Pinpoint the cell where the given text exists, returning its [X, Y] midpoint coordinate. 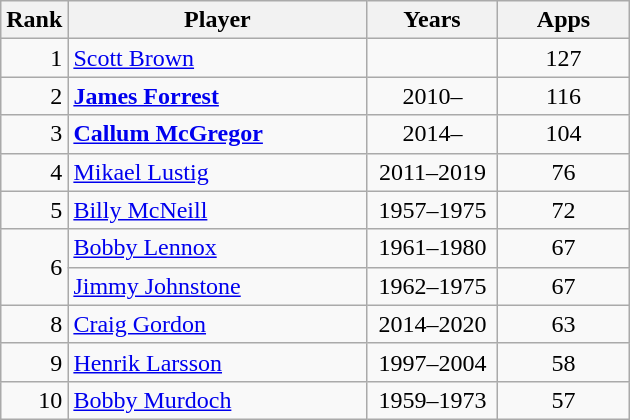
1959–1973 [432, 400]
8 [34, 324]
72 [564, 210]
3 [34, 134]
9 [34, 362]
4 [34, 172]
Mikael Lustig [218, 172]
104 [564, 134]
58 [564, 362]
Years [432, 20]
2 [34, 96]
Rank [34, 20]
Bobby Lennox [218, 248]
1961–1980 [432, 248]
Jimmy Johnstone [218, 286]
Player [218, 20]
2014– [432, 134]
Billy McNeill [218, 210]
76 [564, 172]
6 [34, 267]
1997–2004 [432, 362]
2010– [432, 96]
Callum McGregor [218, 134]
2011–2019 [432, 172]
Scott Brown [218, 58]
Craig Gordon [218, 324]
2014–2020 [432, 324]
57 [564, 400]
127 [564, 58]
1962–1975 [432, 286]
10 [34, 400]
Henrik Larsson [218, 362]
Apps [564, 20]
63 [564, 324]
Bobby Murdoch [218, 400]
5 [34, 210]
1 [34, 58]
1957–1975 [432, 210]
116 [564, 96]
James Forrest [218, 96]
